Output the (X, Y) coordinate of the center of the cell containing the given text.  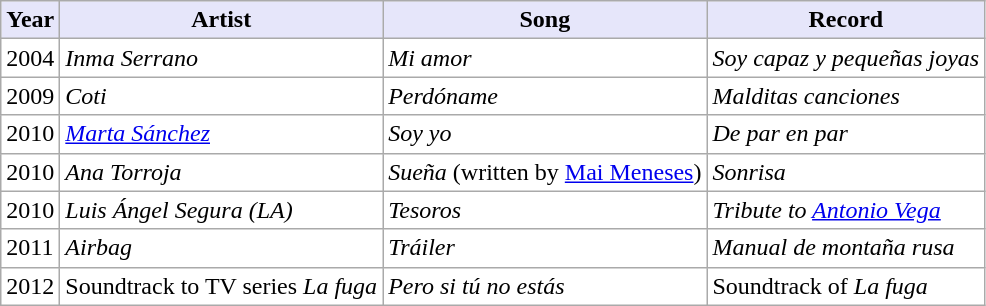
2009 (30, 96)
Perdóname (545, 96)
Malditas canciones (846, 96)
Record (846, 20)
Coti (222, 96)
Sonrisa (846, 172)
2012 (30, 286)
2011 (30, 248)
Soy capaz y pequeñas joyas (846, 58)
De par en par (846, 134)
Mi amor (545, 58)
Soundtrack of La fuga (846, 286)
2004 (30, 58)
Marta Sánchez (222, 134)
Ana Torroja (222, 172)
Pero si tú no estás (545, 286)
Song (545, 20)
Manual de montaña rusa (846, 248)
Soundtrack to TV series La fuga (222, 286)
Tribute to Antonio Vega (846, 210)
Tesoros (545, 210)
Tráiler (545, 248)
Sueña (written by Mai Meneses) (545, 172)
Artist (222, 20)
Year (30, 20)
Inma Serrano (222, 58)
Airbag (222, 248)
Luis Ángel Segura (LA) (222, 210)
Soy yo (545, 134)
